Extract the [x, y] coordinate from the center of the cell holding the provided text.  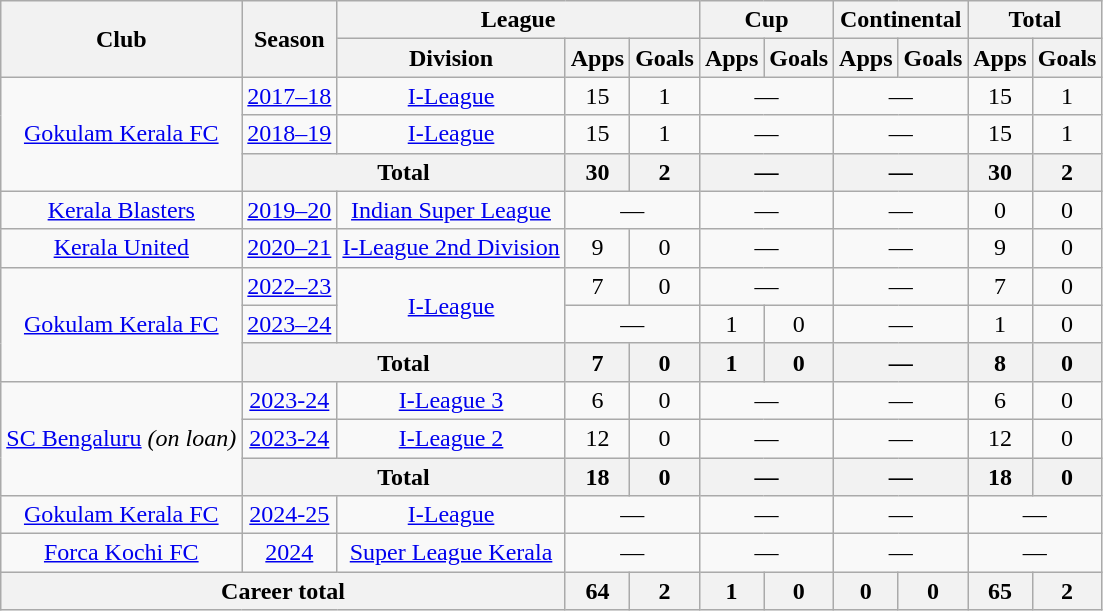
65 [1000, 591]
2024 [290, 553]
Kerala Blasters [122, 210]
Indian Super League [451, 210]
8 [1000, 362]
Club [122, 39]
2022–23 [290, 286]
2023–24 [290, 324]
I-League 3 [451, 400]
Cup [766, 20]
Continental [901, 20]
2019–20 [290, 210]
64 [597, 591]
2017–18 [290, 96]
Season [290, 39]
Career total [283, 591]
Kerala United [122, 248]
Forca Kochi FC [122, 553]
Division [451, 58]
League [518, 20]
2024-25 [290, 515]
I-League 2nd Division [451, 248]
I-League 2 [451, 438]
Super League Kerala [451, 553]
SC Bengaluru (on loan) [122, 438]
2020–21 [290, 248]
2018–19 [290, 134]
